Extract the (X, Y) coordinate from the center of the cell holding the provided text.  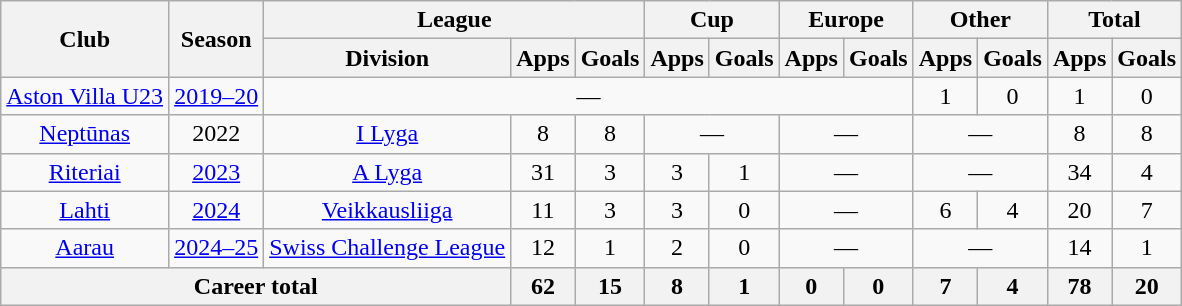
Cup (712, 20)
6 (945, 210)
A Lyga (388, 172)
78 (1079, 286)
2022 (216, 134)
Division (388, 58)
2024–25 (216, 248)
Swiss Challenge League (388, 248)
14 (1079, 248)
2024 (216, 210)
2019–20 (216, 96)
Season (216, 39)
Aston Villa U23 (85, 96)
Veikkausliiga (388, 210)
11 (543, 210)
Career total (256, 286)
2023 (216, 172)
Aarau (85, 248)
62 (543, 286)
League (454, 20)
Europe (846, 20)
2 (677, 248)
12 (543, 248)
Lahti (85, 210)
Riteriai (85, 172)
Other (980, 20)
Club (85, 39)
31 (543, 172)
15 (610, 286)
I Lyga (388, 134)
Total (1114, 20)
34 (1079, 172)
Neptūnas (85, 134)
